From the cell containing the given text, extract its center point as [X, Y] coordinate. 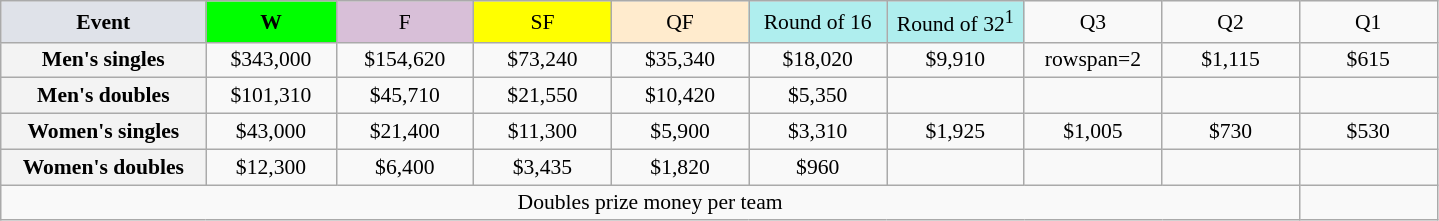
$154,620 [405, 60]
$615 [1368, 60]
Doubles prize money per team [650, 203]
QF [680, 22]
$18,020 [818, 60]
SF [543, 22]
$343,000 [271, 60]
rowspan=2 [1093, 60]
$6,400 [405, 167]
$101,310 [271, 96]
Men's doubles [104, 96]
Event [104, 22]
Women's doubles [104, 167]
Round of 16 [818, 22]
$5,900 [680, 132]
Q1 [1368, 22]
$11,300 [543, 132]
$43,000 [271, 132]
$9,910 [955, 60]
Men's singles [104, 60]
$45,710 [405, 96]
$960 [818, 167]
Q2 [1231, 22]
$3,435 [543, 167]
$530 [1368, 132]
Round of 321 [955, 22]
W [271, 22]
$21,400 [405, 132]
$35,340 [680, 60]
Q3 [1093, 22]
$10,420 [680, 96]
$1,005 [1093, 132]
$3,310 [818, 132]
$1,115 [1231, 60]
$12,300 [271, 167]
$21,550 [543, 96]
$1,820 [680, 167]
$730 [1231, 132]
F [405, 22]
Women's singles [104, 132]
$1,925 [955, 132]
$73,240 [543, 60]
$5,350 [818, 96]
